From the cell containing the given text, extract its center point as [x, y] coordinate. 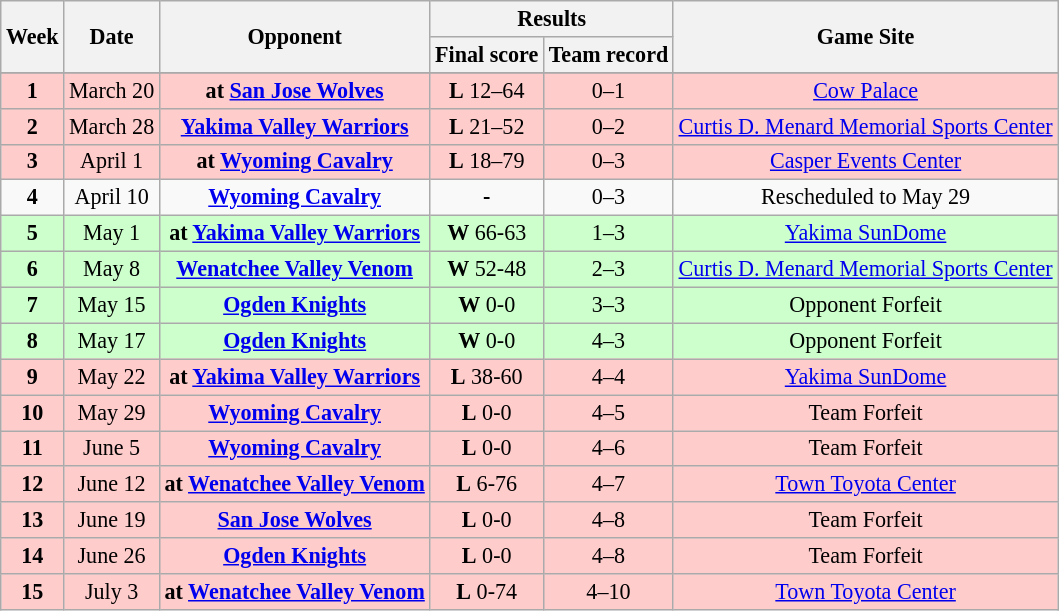
4–6 [608, 448]
June 26 [112, 556]
L 12–64 [487, 90]
14 [32, 556]
June 5 [112, 448]
4–5 [608, 412]
W 52-48 [487, 269]
at Wyoming Cavalry [294, 162]
0–2 [608, 126]
L 38-60 [487, 377]
3 [32, 162]
11 [32, 448]
2 [32, 126]
Casper Events Center [865, 162]
Cow Palace [865, 90]
4 [32, 198]
at San Jose Wolves [294, 90]
Team record [608, 54]
0–1 [608, 90]
3–3 [608, 305]
Results [552, 18]
Week [32, 36]
L 0-74 [487, 591]
6 [32, 269]
May 29 [112, 412]
April 1 [112, 162]
May 15 [112, 305]
Yakima Valley Warriors [294, 126]
L 6-76 [487, 484]
- [487, 198]
L 21–52 [487, 126]
May 17 [112, 341]
Wenatchee Valley Venom [294, 269]
5 [32, 233]
Game Site [865, 36]
June 12 [112, 484]
March 28 [112, 126]
March 20 [112, 90]
San Jose Wolves [294, 520]
July 3 [112, 591]
7 [32, 305]
2–3 [608, 269]
Opponent [294, 36]
15 [32, 591]
April 10 [112, 198]
8 [32, 341]
W 66-63 [487, 233]
13 [32, 520]
10 [32, 412]
9 [32, 377]
Rescheduled to May 29 [865, 198]
1–3 [608, 233]
4–4 [608, 377]
May 22 [112, 377]
May 1 [112, 233]
May 8 [112, 269]
4–10 [608, 591]
1 [32, 90]
June 19 [112, 520]
4–7 [608, 484]
12 [32, 484]
Final score [487, 54]
L 18–79 [487, 162]
4–3 [608, 341]
Date [112, 36]
